Determine the [X, Y] coordinate at the center of the cell enclosing the given text.  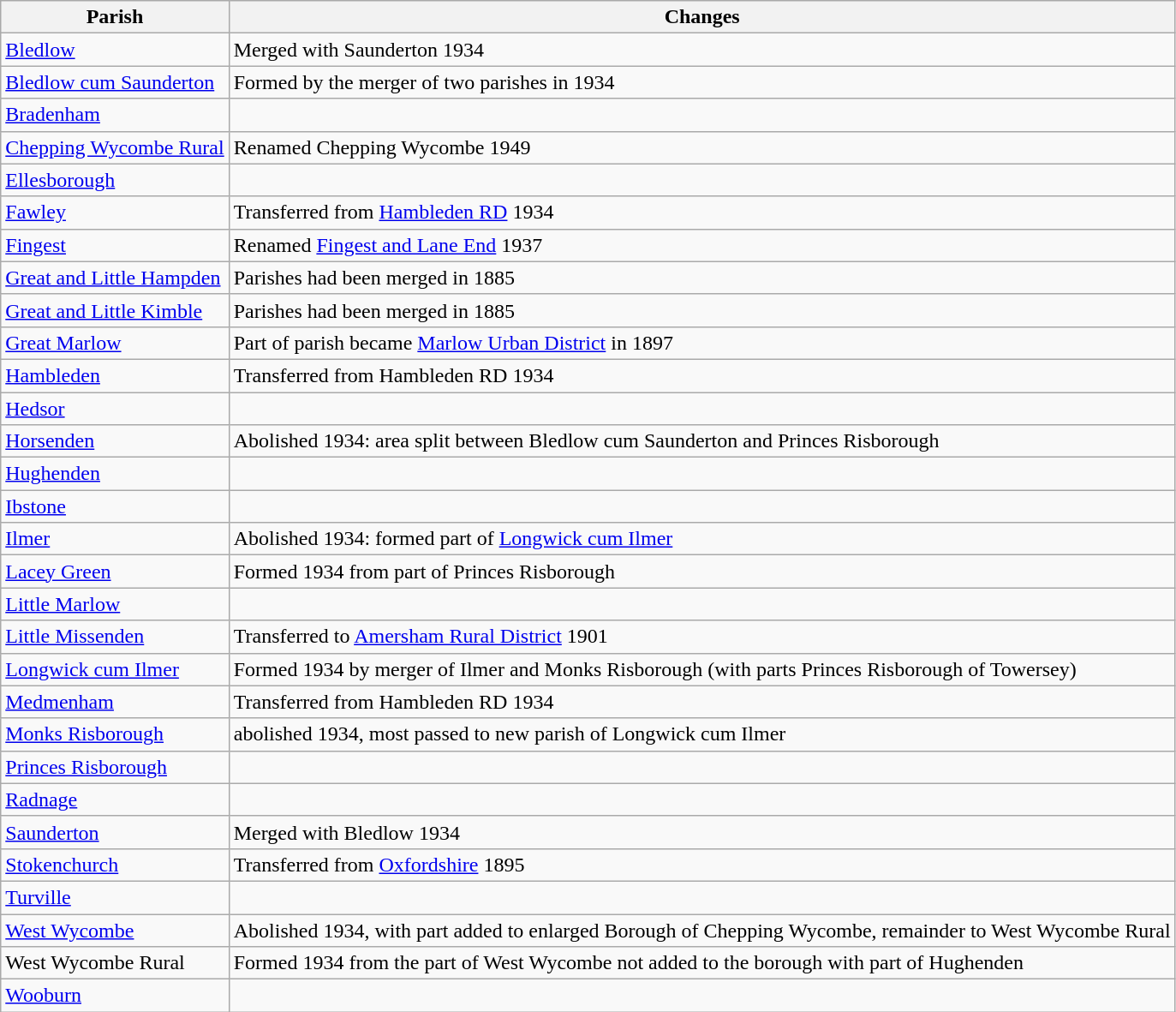
Part of parish became Marlow Urban District in 1897 [702, 343]
Lacey Green [115, 572]
Fawley [115, 213]
abolished 1934, most passed to new parish of Longwick cum Ilmer [702, 734]
Abolished 1934: area split between Bledlow cum Saunderton and Princes Risborough [702, 441]
Great and Little Hampden [115, 278]
Great Marlow [115, 343]
Abolished 1934, with part added to enlarged Borough of Chepping Wycombe, remainder to West Wycombe Rural [702, 930]
Ellesborough [115, 180]
West Wycombe Rural [115, 963]
Formed 1934 by merger of Ilmer and Monks Risborough (with parts Princes Risborough of Towersey) [702, 669]
Princes Risborough [115, 767]
Bledlow [115, 50]
Formed 1934 from part of Princes Risborough [702, 572]
Saunderton [115, 832]
Parish [115, 17]
Abolished 1934: formed part of Longwick cum Ilmer [702, 539]
Bradenham [115, 115]
Medmenham [115, 702]
Renamed Chepping Wycombe 1949 [702, 147]
Merged with Saunderton 1934 [702, 50]
Merged with Bledlow 1934 [702, 832]
Ibstone [115, 506]
Formed by the merger of two parishes in 1934 [702, 82]
Little Missenden [115, 637]
Changes [702, 17]
Great and Little Kimble [115, 310]
Turville [115, 897]
Hedsor [115, 409]
Little Marlow [115, 604]
Stokenchurch [115, 865]
Fingest [115, 245]
Transferred from Oxfordshire 1895 [702, 865]
Hambleden [115, 375]
Longwick cum Ilmer [115, 669]
West Wycombe [115, 930]
Bledlow cum Saunderton [115, 82]
Renamed Fingest and Lane End 1937 [702, 245]
Ilmer [115, 539]
Formed 1934 from the part of West Wycombe not added to the borough with part of Hughenden [702, 963]
Horsenden [115, 441]
Hughenden [115, 474]
Radnage [115, 799]
Monks Risborough [115, 734]
Wooburn [115, 996]
Chepping Wycombe Rural [115, 147]
Transferred to Amersham Rural District 1901 [702, 637]
